Output the [X, Y] coordinate of the center of the cell containing the given text.  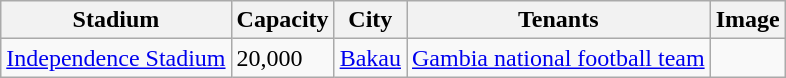
Bakau [370, 58]
Stadium [116, 20]
Tenants [558, 20]
Image [748, 20]
Capacity [282, 20]
Gambia national football team [558, 58]
20,000 [282, 58]
Independence Stadium [116, 58]
City [370, 20]
